Find where the given text appears and provide that cell's center as (x, y) coordinate. 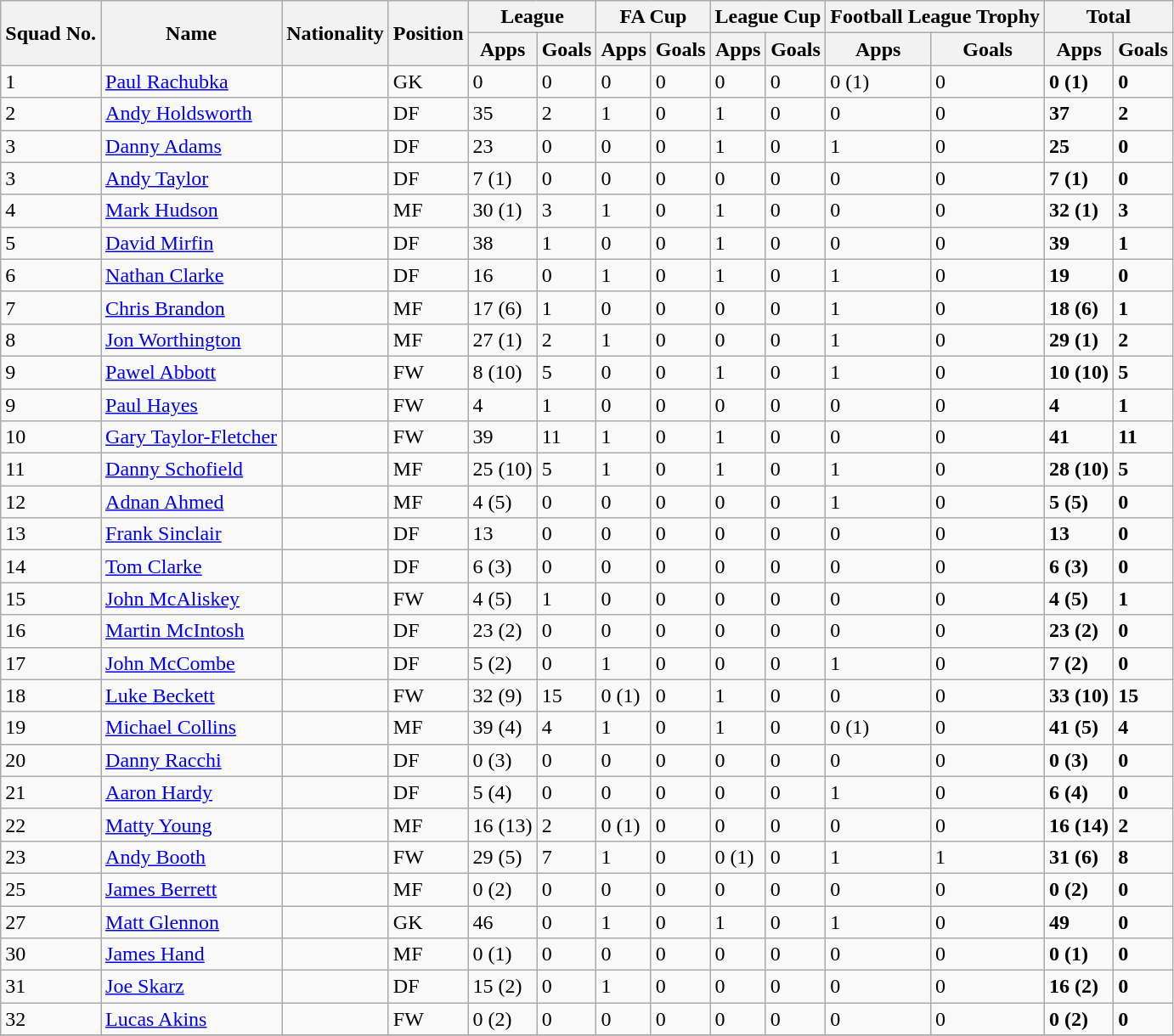
17 (51, 663)
Martin McIntosh (192, 631)
16 (2) (1079, 987)
John McAliskey (192, 599)
Mark Hudson (192, 211)
31 (51, 987)
David Mirfin (192, 243)
Position (428, 33)
Frank Sinclair (192, 534)
Squad No. (51, 33)
5 (5) (1079, 502)
15 (2) (503, 987)
6 (51, 275)
29 (1) (1079, 340)
Danny Adams (192, 146)
33 (10) (1079, 695)
46 (503, 921)
James Berrett (192, 889)
35 (503, 114)
20 (51, 760)
Andy Holdsworth (192, 114)
10 (10) (1079, 372)
30 (51, 954)
32 (1) (1079, 211)
14 (51, 566)
17 (6) (503, 307)
Andy Taylor (192, 178)
League (532, 17)
Luke Beckett (192, 695)
49 (1079, 921)
27 (1) (503, 340)
10 (51, 437)
Jon Worthington (192, 340)
Gary Taylor-Fletcher (192, 437)
Paul Hayes (192, 405)
18 (6) (1079, 307)
Paul Rachubka (192, 82)
Matt Glennon (192, 921)
32 (51, 1019)
Total (1109, 17)
Chris Brandon (192, 307)
Danny Schofield (192, 470)
38 (503, 243)
Lucas Akins (192, 1019)
Nathan Clarke (192, 275)
FA Cup (653, 17)
Joe Skarz (192, 987)
7 (2) (1079, 663)
28 (10) (1079, 470)
Football League Trophy (935, 17)
37 (1079, 114)
41 (5) (1079, 728)
5 (2) (503, 663)
16 (13) (503, 825)
8 (10) (503, 372)
James Hand (192, 954)
39 (4) (503, 728)
12 (51, 502)
John McCombe (192, 663)
Tom Clarke (192, 566)
Andy Booth (192, 857)
31 (6) (1079, 857)
Matty Young (192, 825)
32 (9) (503, 695)
Danny Racchi (192, 760)
18 (51, 695)
41 (1079, 437)
22 (51, 825)
Aaron Hardy (192, 792)
27 (51, 921)
Name (192, 33)
6 (4) (1079, 792)
Pawel Abbott (192, 372)
Nationality (336, 33)
5 (4) (503, 792)
29 (5) (503, 857)
Adnan Ahmed (192, 502)
21 (51, 792)
25 (10) (503, 470)
Michael Collins (192, 728)
16 (14) (1079, 825)
30 (1) (503, 211)
League Cup (768, 17)
